Search for the cell housing the specified text and yield its (X, Y) center coordinate. 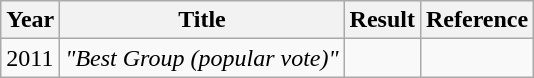
Reference (476, 20)
Year (30, 20)
2011 (30, 58)
Result (382, 20)
"Best Group (popular vote)" (202, 58)
Title (202, 20)
